Provide the (X, Y) coordinate of the cell's center where the given text is located.  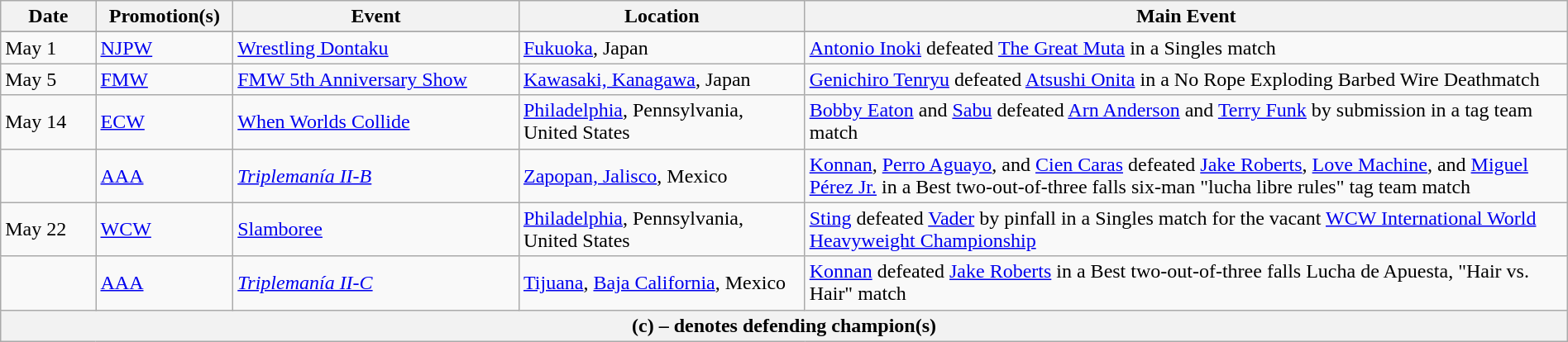
Tijuana, Baja California, Mexico (662, 283)
Zapopan, Jalisco, Mexico (662, 175)
Location (662, 17)
Event (376, 17)
Date (48, 17)
NJPW (165, 48)
May 14 (48, 122)
Main Event (1186, 17)
Kawasaki, Kanagawa, Japan (662, 79)
FMW (165, 79)
May 22 (48, 230)
Bobby Eaton and Sabu defeated Arn Anderson and Terry Funk by submission in a tag team match (1186, 122)
(c) – denotes defending champion(s) (784, 325)
WCW (165, 230)
When Worlds Collide (376, 122)
Promotion(s) (165, 17)
Fukuoka, Japan (662, 48)
FMW 5th Anniversary Show (376, 79)
Antonio Inoki defeated The Great Muta in a Singles match (1186, 48)
Genichiro Tenryu defeated Atsushi Onita in a No Rope Exploding Barbed Wire Deathmatch (1186, 79)
ECW (165, 122)
Triplemanía II-B (376, 175)
Slamboree (376, 230)
Wrestling Dontaku (376, 48)
Triplemanía II-C (376, 283)
May 5 (48, 79)
May 1 (48, 48)
Sting defeated Vader by pinfall in a Singles match for the vacant WCW International World Heavyweight Championship (1186, 230)
Konnan defeated Jake Roberts in a Best two-out-of-three falls Lucha de Apuesta, "Hair vs. Hair" match (1186, 283)
